Search for the cell housing the specified text and yield its (x, y) center coordinate. 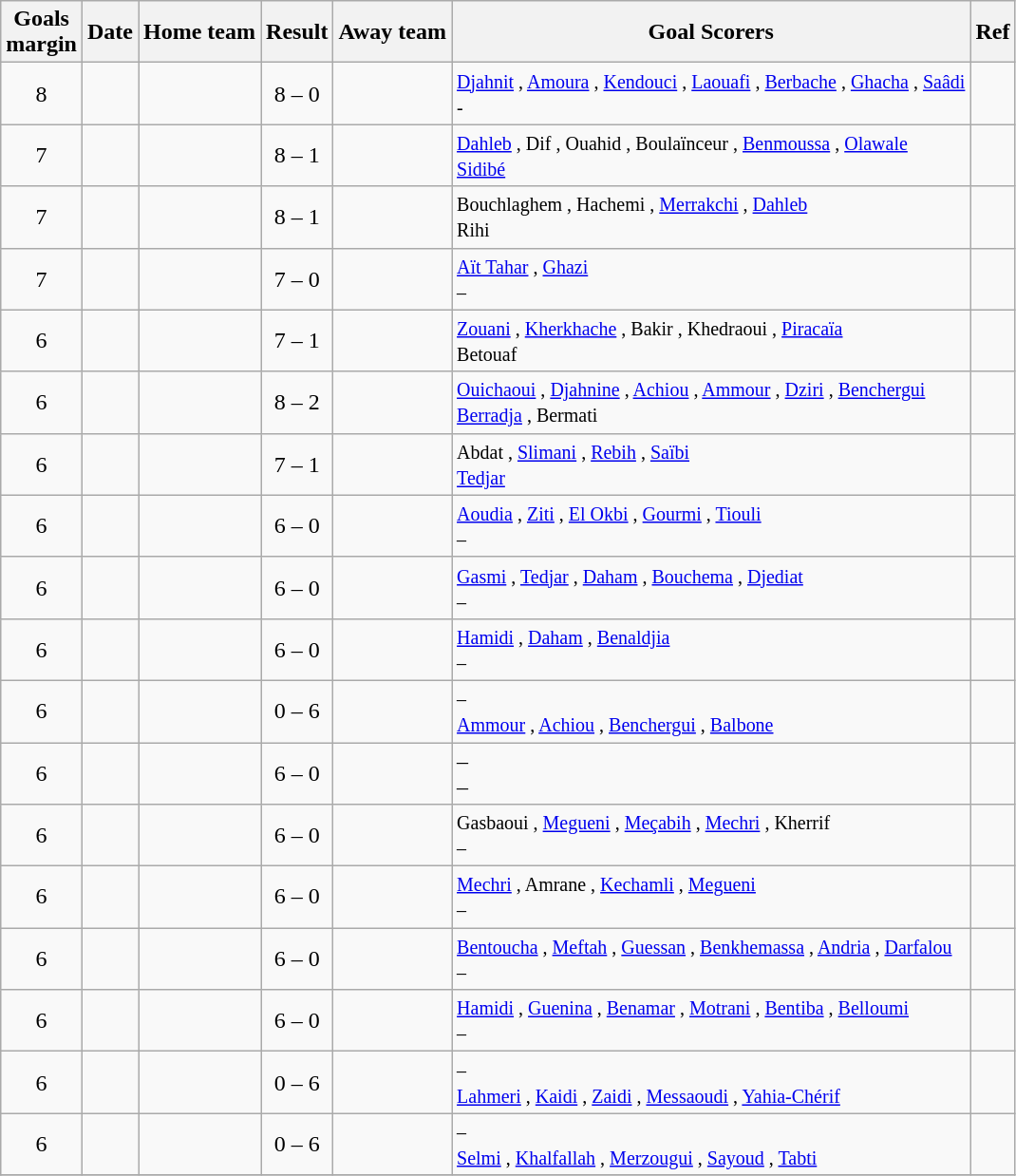
Bouchlaghem , Hachemi , Merrakchi , Dahleb Rihi (711, 217)
Aoudia , Ziti , El Okbi , Gourmi , Tiouli – (711, 526)
Date (110, 32)
7 – 0 (297, 279)
Goals margin (42, 32)
Bentoucha , Meftah , Guessan , Benkhemassa , Andria , Darfalou – (711, 959)
Djahnit , Amoura , Kendouci , Laouafi , Berbache , Ghacha , Saâdi - (711, 93)
– Ammour , Achiou , Benchergui , Balbone (711, 711)
Zouani , Kherkhache , Bakir , Khedraoui , Piracaïa Betouaf (711, 340)
Ref (993, 32)
Hamidi , Guenina , Benamar , Motrani , Bentiba , Belloumi – (711, 1020)
Abdat , Slimani , Rebih , Saïbi Tedjar (711, 464)
Hamidi , Daham , Benaldjia – (711, 650)
Gasmi , Tedjar , Daham , Bouchema , Djediat – (711, 587)
Home team (199, 32)
8 (42, 93)
8 – 0 (297, 93)
8 – 2 (297, 403)
Dahleb , Dif , Ouahid , Boulaïnceur , Benmoussa , Olawale Sidibé (711, 156)
Ouichaoui , Djahnine , Achiou , Ammour , Dziri , Benchergui Berradja , Bermati (711, 403)
–Selmi , Khalfallah , Merzougui , Sayoud , Tabti (711, 1144)
Away team (393, 32)
Result (297, 32)
– – (711, 773)
Aït Tahar , Ghazi – (711, 279)
Goal Scorers (711, 32)
Gasbaoui , Megueni , Meçabih , Mechri , Kherrif – (711, 836)
–Lahmeri , Kaidi , Zaidi , Messaoudi , Yahia-Chérif (711, 1083)
Mechri , Amrane , Kechamli , Megueni – (711, 897)
